Identify which cell holds the provided text, then report its (x, y) central coordinate. 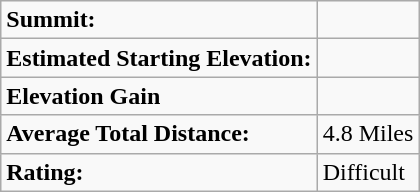
Rating: (159, 172)
Summit: (159, 20)
Average Total Distance: (159, 134)
Difficult (368, 172)
4.8 Miles (368, 134)
Elevation Gain (159, 96)
Estimated Starting Elevation: (159, 58)
